From the cell containing the given text, extract its center point as (X, Y) coordinate. 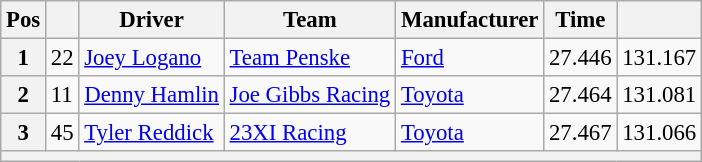
22 (62, 58)
23XI Racing (310, 133)
27.464 (580, 95)
Denny Hamlin (152, 95)
27.446 (580, 58)
Pos (24, 20)
27.467 (580, 133)
Joe Gibbs Racing (310, 95)
Manufacturer (470, 20)
Joey Logano (152, 58)
131.167 (660, 58)
1 (24, 58)
Driver (152, 20)
2 (24, 95)
3 (24, 133)
Time (580, 20)
131.081 (660, 95)
Team (310, 20)
131.066 (660, 133)
Ford (470, 58)
Team Penske (310, 58)
11 (62, 95)
45 (62, 133)
Tyler Reddick (152, 133)
